Scan for the cell matching the given text and deliver its (X, Y) coordinate at center. 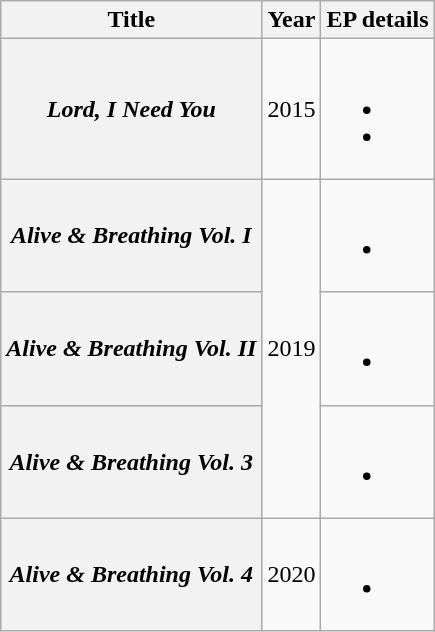
Alive & Breathing Vol. II (132, 348)
2019 (292, 348)
2020 (292, 574)
Lord, I Need You (132, 109)
Alive & Breathing Vol. 4 (132, 574)
EP details (378, 20)
Title (132, 20)
2015 (292, 109)
Alive & Breathing Vol. I (132, 236)
Alive & Breathing Vol. 3 (132, 462)
Year (292, 20)
